Return the (x, y) coordinate for the center point of the cell that contains the specified text.  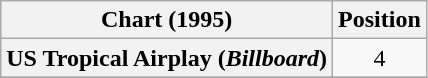
Position (380, 20)
4 (380, 58)
Chart (1995) (167, 20)
US Tropical Airplay (Billboard) (167, 58)
